Capture the cell that displays the provided text and extract its [X, Y] central coordinate. 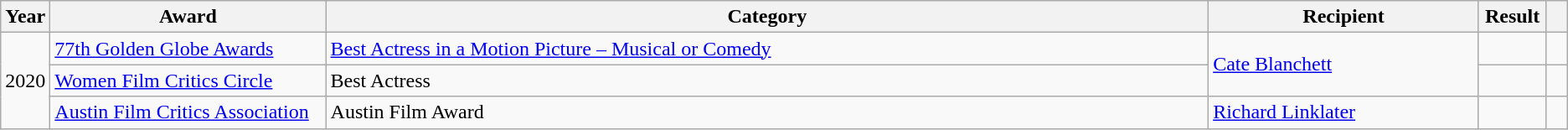
Austin Film Critics Association [188, 112]
Best Actress [767, 81]
Richard Linklater [1344, 112]
Award [188, 17]
Women Film Critics Circle [188, 81]
77th Golden Globe Awards [188, 49]
2020 [25, 81]
Austin Film Award [767, 112]
Category [767, 17]
Best Actress in a Motion Picture – Musical or Comedy [767, 49]
Recipient [1344, 17]
Cate Blanchett [1344, 65]
Year [25, 17]
Result [1512, 17]
